For the text-containing cell, return its midpoint in (X, Y) coordinate format. 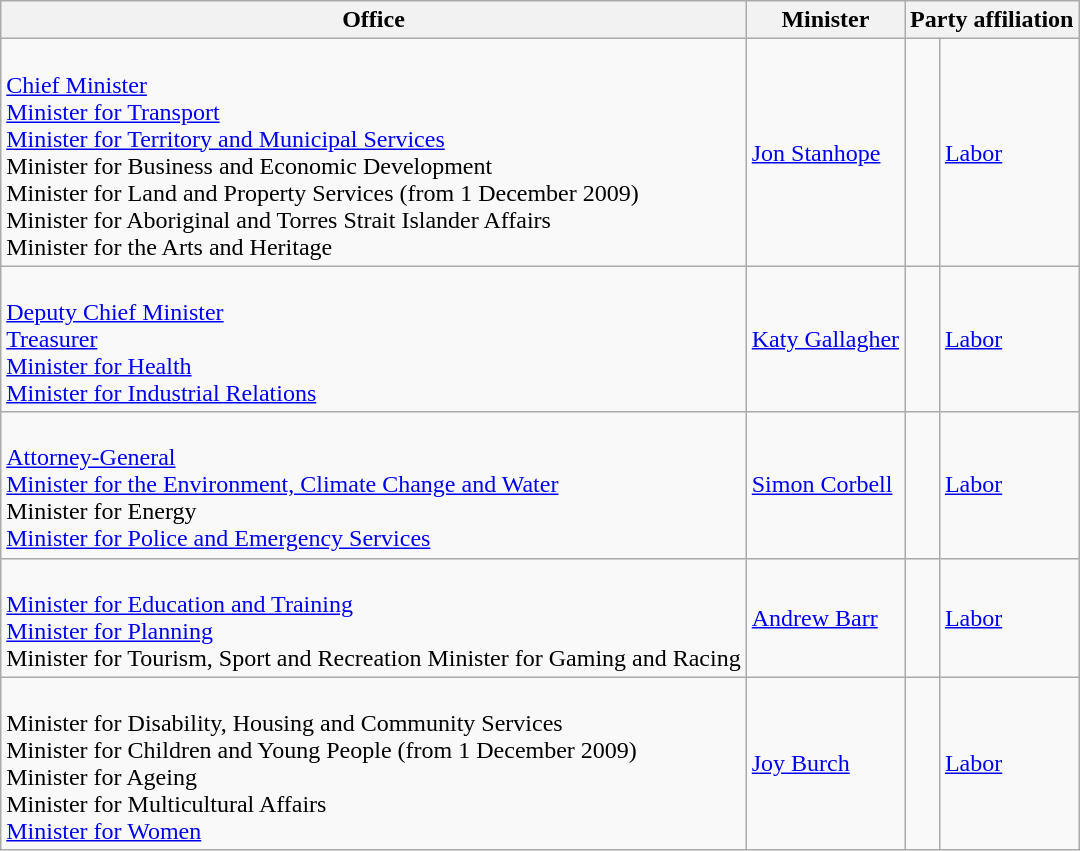
Office (374, 20)
Minister (825, 20)
Andrew Barr (825, 618)
Joy Burch (825, 764)
Simon Corbell (825, 485)
Katy Gallagher (825, 339)
Jon Stanhope (825, 152)
Party affiliation (992, 20)
Deputy Chief Minister Treasurer Minister for Health Minister for Industrial Relations (374, 339)
Attorney-General Minister for the Environment, Climate Change and Water Minister for Energy Minister for Police and Emergency Services (374, 485)
Minister for Education and Training Minister for Planning Minister for Tourism, Sport and Recreation Minister for Gaming and Racing (374, 618)
